Search for the cell housing the specified text and yield its [x, y] center coordinate. 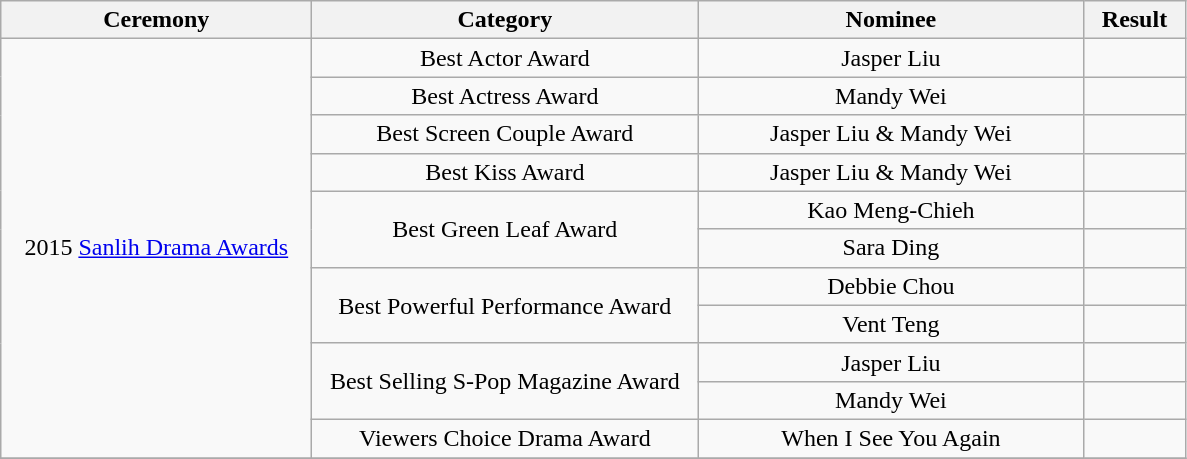
Best Actress Award [505, 96]
Viewers Choice Drama Award [505, 438]
Best Selling S-Pop Magazine Award [505, 381]
Result [1134, 20]
Nominee [891, 20]
Best Powerful Performance Award [505, 305]
Best Actor Award [505, 58]
When I See You Again [891, 438]
Ceremony [156, 20]
Kao Meng-Chieh [891, 210]
2015 Sanlih Drama Awards [156, 248]
Best Green Leaf Award [505, 229]
Vent Teng [891, 324]
Category [505, 20]
Sara Ding [891, 248]
Best Screen Couple Award [505, 134]
Debbie Chou [891, 286]
Best Kiss Award [505, 172]
